Capture the cell that displays the provided text and extract its (x, y) central coordinate. 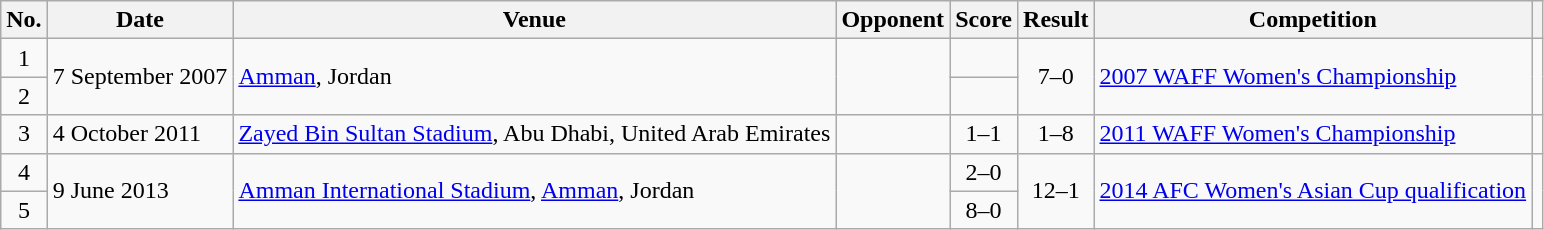
Competition (1313, 20)
5 (24, 210)
2014 AFC Women's Asian Cup qualification (1313, 191)
7–0 (1056, 77)
Amman, Jordan (534, 77)
2–0 (984, 172)
2007 WAFF Women's Championship (1313, 77)
Amman International Stadium, Amman, Jordan (534, 191)
2011 WAFF Women's Championship (1313, 134)
Zayed Bin Sultan Stadium, Abu Dhabi, United Arab Emirates (534, 134)
1–8 (1056, 134)
Score (984, 20)
9 June 2013 (140, 191)
Date (140, 20)
4 (24, 172)
Venue (534, 20)
12–1 (1056, 191)
2 (24, 96)
8–0 (984, 210)
Result (1056, 20)
3 (24, 134)
4 October 2011 (140, 134)
No. (24, 20)
1–1 (984, 134)
1 (24, 58)
Opponent (893, 20)
7 September 2007 (140, 77)
